From the cell containing the given text, extract its center point as [x, y] coordinate. 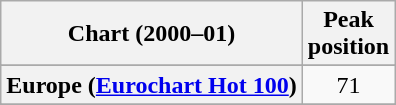
Peakposition [348, 34]
71 [348, 85]
Chart (2000–01) [152, 34]
Europe (Eurochart Hot 100) [152, 85]
